Locate the cell with the specified text and output its [x, y] center coordinate. 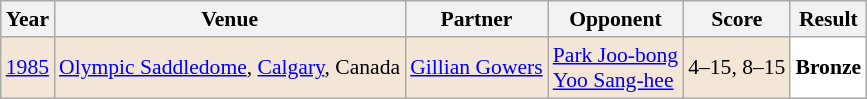
Gillian Gowers [476, 68]
Partner [476, 19]
Bronze [828, 68]
Opponent [616, 19]
Olympic Saddledome, Calgary, Canada [230, 68]
Result [828, 19]
Score [736, 19]
Park Joo-bong Yoo Sang-hee [616, 68]
Venue [230, 19]
1985 [28, 68]
4–15, 8–15 [736, 68]
Year [28, 19]
